Locate the cell with the specified text and output its [X, Y] center coordinate. 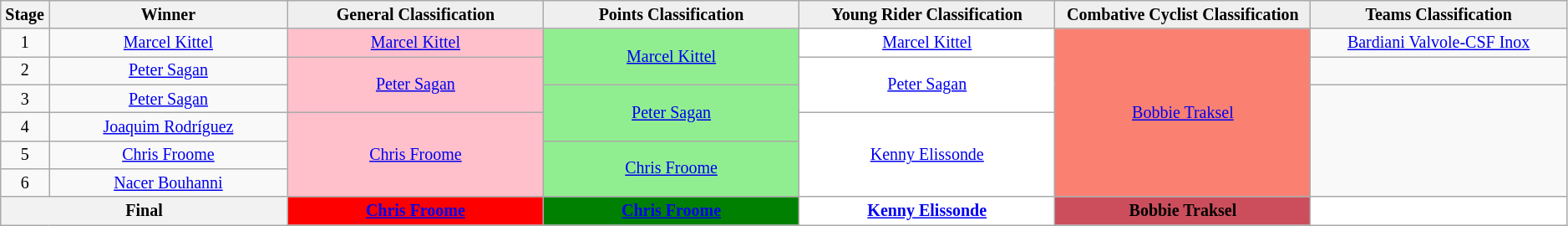
Stage [25, 15]
Nacer Bouhanni [169, 182]
3 [25, 99]
1 [25, 44]
5 [25, 154]
6 [25, 182]
Points Classification [671, 15]
General Classification [415, 15]
2 [25, 70]
Combative Cyclist Classification [1183, 15]
Bardiani Valvole-CSF Inox [1439, 44]
Joaquim Rodríguez [169, 127]
4 [25, 127]
Winner [169, 15]
Teams Classification [1439, 15]
Final [145, 211]
Young Rider Classification [927, 15]
